Detect which cell encompasses the target text, then output its [x, y] center coordinate. 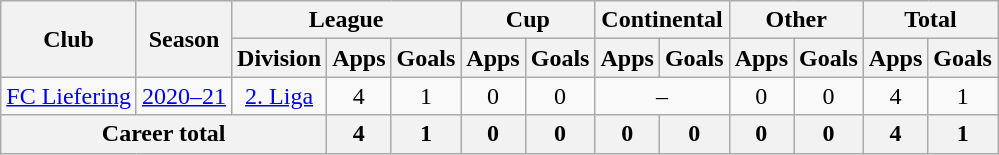
2. Liga [280, 96]
FC Liefering [69, 96]
Career total [164, 134]
Club [69, 39]
– [662, 96]
Other [796, 20]
League [346, 20]
Division [280, 58]
Cup [528, 20]
Continental [662, 20]
Season [184, 39]
2020–21 [184, 96]
Total [930, 20]
